Find where the given text appears and provide that cell's center as [x, y] coordinate. 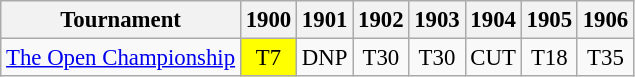
T35 [605, 58]
T7 [268, 58]
1901 [325, 20]
1900 [268, 20]
1902 [381, 20]
Tournament [121, 20]
DNP [325, 58]
1905 [549, 20]
The Open Championship [121, 58]
1904 [493, 20]
T18 [549, 58]
CUT [493, 58]
1906 [605, 20]
1903 [437, 20]
